Identify which cell holds the provided text, then report its (x, y) central coordinate. 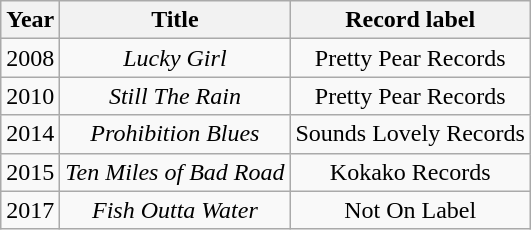
2017 (30, 210)
2014 (30, 134)
Title (175, 20)
2010 (30, 96)
Lucky Girl (175, 58)
Not On Label (410, 210)
Fish Outta Water (175, 210)
2008 (30, 58)
Record label (410, 20)
Prohibition Blues (175, 134)
Still The Rain (175, 96)
Year (30, 20)
2015 (30, 172)
Ten Miles of Bad Road (175, 172)
Kokako Records (410, 172)
Sounds Lovely Records (410, 134)
